Detect which cell encompasses the target text, then output its (x, y) center coordinate. 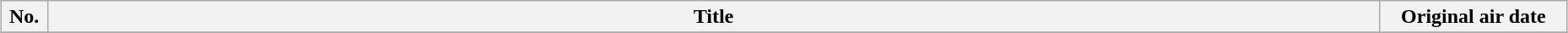
Title (713, 17)
Original air date (1473, 17)
No. (24, 17)
